Determine the (x, y) coordinate at the center of the cell enclosing the given text.  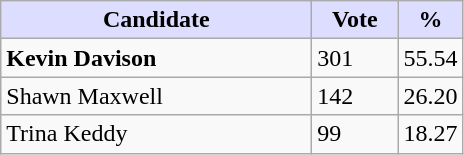
55.54 (430, 58)
142 (355, 96)
99 (355, 134)
% (430, 20)
Candidate (156, 20)
Trina Keddy (156, 134)
Shawn Maxwell (156, 96)
Kevin Davison (156, 58)
301 (355, 58)
18.27 (430, 134)
26.20 (430, 96)
Vote (355, 20)
